Detect which cell encompasses the target text, then output its [X, Y] center coordinate. 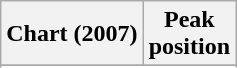
Peakposition [189, 34]
Chart (2007) [72, 34]
